Scan for the cell matching the given text and deliver its [X, Y] coordinate at center. 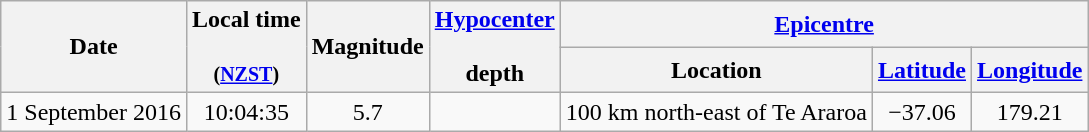
100 km north-east of Te Araroa [716, 112]
Location [716, 70]
Magnitude [368, 47]
Date [94, 47]
Local time (NZST) [246, 47]
Longitude [1030, 70]
179.21 [1030, 112]
−37.06 [922, 112]
Hypocenterdepth [494, 47]
Latitude [922, 70]
10:04:35 [246, 112]
Epicentre [824, 24]
5.7 [368, 112]
1 September 2016 [94, 112]
